Search for the cell housing the specified text and yield its [X, Y] center coordinate. 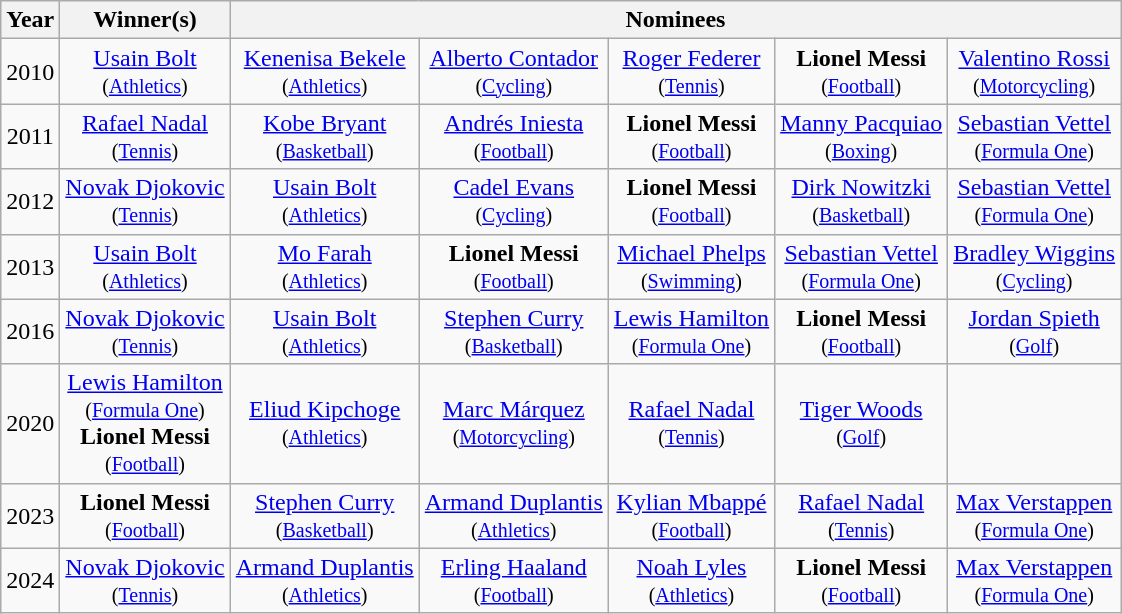
Michael Phelps (Swimming) [691, 266]
Lewis Hamilton (Formula One) Lionel Messi (Football) [145, 424]
Noah Lyles (Athletics) [691, 580]
Alberto Contador (Cycling) [514, 72]
Nominees [675, 20]
2012 [30, 202]
2016 [30, 332]
Roger Federer (Tennis) [691, 72]
Andrés Iniesta (Football) [514, 136]
2024 [30, 580]
2013 [30, 266]
2023 [30, 516]
Marc Márquez (Motorcycling) [514, 424]
2010 [30, 72]
Lewis Hamilton (Formula One) [691, 332]
Year [30, 20]
Jordan Spieth (Golf) [1034, 332]
2020 [30, 424]
Erling Haaland (Football) [514, 580]
Mo Farah (Athletics) [324, 266]
Valentino Rossi (Motorcycling) [1034, 72]
Bradley Wiggins (Cycling) [1034, 266]
Winner(s) [145, 20]
Kylian Mbappé (Football) [691, 516]
Kobe Bryant (Basketball) [324, 136]
Kenenisa Bekele (Athletics) [324, 72]
Manny Pacquiao (Boxing) [862, 136]
Tiger Woods (Golf) [862, 424]
Dirk Nowitzki (Basketball) [862, 202]
2011 [30, 136]
Cadel Evans (Cycling) [514, 202]
Eliud Kipchoge (Athletics) [324, 424]
